Identify which cell holds the provided text, then report its (x, y) central coordinate. 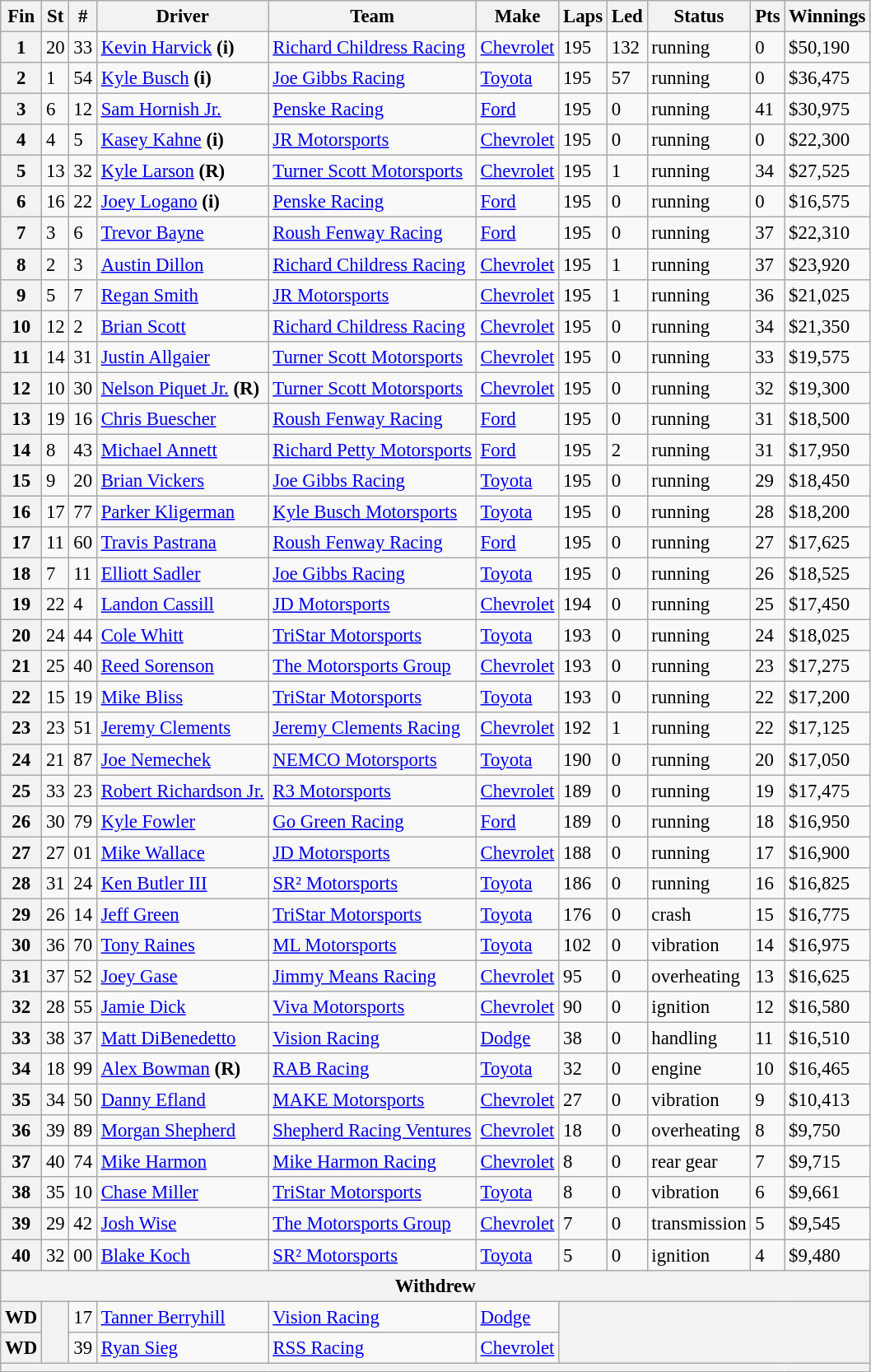
52 (82, 976)
$30,975 (827, 110)
43 (82, 450)
54 (82, 78)
$17,050 (827, 759)
Michael Annett (183, 450)
Brian Scott (183, 326)
$17,625 (827, 543)
186 (583, 884)
Mike Harmon (183, 1162)
Travis Pastrana (183, 543)
Status (699, 16)
Kyle Larson (R) (183, 171)
crash (699, 914)
RAB Racing (372, 1069)
Kasey Kahne (i) (183, 140)
Alex Bowman (R) (183, 1069)
188 (583, 852)
192 (583, 729)
Matt DiBenedetto (183, 1038)
70 (82, 945)
$17,125 (827, 729)
41 (767, 110)
$16,775 (827, 914)
Mike Bliss (183, 698)
176 (583, 914)
Robert Richardson Jr. (183, 791)
$16,975 (827, 945)
44 (82, 636)
engine (699, 1069)
Brian Vickers (183, 481)
74 (82, 1162)
St (56, 16)
Joe Nemechek (183, 759)
Chris Buescher (183, 419)
$21,025 (827, 295)
Go Green Racing (372, 821)
Kyle Fowler (183, 821)
NEMCO Motorsports (372, 759)
$19,575 (827, 357)
$16,575 (827, 202)
Tanner Berryhill (183, 1317)
Richard Petty Motorsports (372, 450)
$9,661 (827, 1193)
$16,625 (827, 976)
Sam Hornish Jr. (183, 110)
102 (583, 945)
190 (583, 759)
Winnings (827, 16)
Justin Allgaier (183, 357)
$21,350 (827, 326)
$17,950 (827, 450)
$17,475 (827, 791)
50 (82, 1100)
# (82, 16)
Chase Miller (183, 1193)
Nelson Piquet Jr. (R) (183, 388)
Blake Koch (183, 1255)
Regan Smith (183, 295)
Ken Butler III (183, 884)
$16,950 (827, 821)
$9,545 (827, 1224)
$16,465 (827, 1069)
Led (627, 16)
$36,475 (827, 78)
Morgan Shepherd (183, 1131)
Josh Wise (183, 1224)
$22,310 (827, 233)
$50,190 (827, 48)
Mike Harmon Racing (372, 1162)
Mike Wallace (183, 852)
Jamie Dick (183, 1007)
Shepherd Racing Ventures (372, 1131)
Ryan Sieg (183, 1347)
$16,825 (827, 884)
Withdrew (435, 1286)
Laps (583, 16)
57 (627, 78)
Cole Whitt (183, 636)
transmission (699, 1224)
132 (627, 48)
90 (583, 1007)
Jeff Green (183, 914)
Pts (767, 16)
Kyle Busch Motorsports (372, 511)
Team (372, 16)
Austin Dillon (183, 264)
$17,450 (827, 604)
Kyle Busch (i) (183, 78)
handling (699, 1038)
$18,500 (827, 419)
$9,715 (827, 1162)
60 (82, 543)
79 (82, 821)
$10,413 (827, 1100)
Joey Logano (i) (183, 202)
95 (583, 976)
77 (82, 511)
$23,920 (827, 264)
99 (82, 1069)
Jeremy Clements Racing (372, 729)
Viva Motorsports (372, 1007)
01 (82, 852)
Jimmy Means Racing (372, 976)
$18,025 (827, 636)
194 (583, 604)
$27,525 (827, 171)
$16,900 (827, 852)
$16,510 (827, 1038)
Kevin Harvick (i) (183, 48)
42 (82, 1224)
Elliott Sadler (183, 574)
51 (82, 729)
$18,450 (827, 481)
Tony Raines (183, 945)
55 (82, 1007)
Parker Kligerman (183, 511)
$9,750 (827, 1131)
00 (82, 1255)
87 (82, 759)
Jeremy Clements (183, 729)
$22,300 (827, 140)
MAKE Motorsports (372, 1100)
Driver (183, 16)
89 (82, 1131)
$17,200 (827, 698)
RSS Racing (372, 1347)
Fin (21, 16)
$16,580 (827, 1007)
rear gear (699, 1162)
$9,480 (827, 1255)
R3 Motorsports (372, 791)
Reed Sorenson (183, 666)
ML Motorsports (372, 945)
$18,525 (827, 574)
Danny Efland (183, 1100)
$19,300 (827, 388)
$17,275 (827, 666)
Joey Gase (183, 976)
Landon Cassill (183, 604)
Make (517, 16)
Trevor Bayne (183, 233)
$18,200 (827, 511)
